Output the (x, y) coordinate of the center of the cell containing the given text.  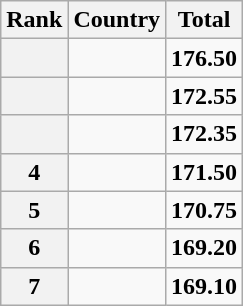
172.55 (204, 96)
Country (117, 20)
172.35 (204, 134)
7 (34, 286)
171.50 (204, 172)
170.75 (204, 210)
5 (34, 210)
169.10 (204, 286)
6 (34, 248)
Rank (34, 20)
176.50 (204, 58)
4 (34, 172)
169.20 (204, 248)
Total (204, 20)
